Determine the [X, Y] coordinate at the center of the cell enclosing the given text.  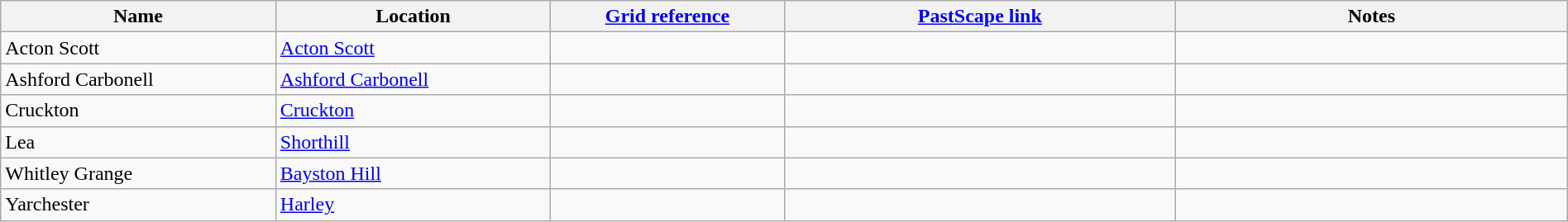
Bayston Hill [414, 173]
Yarchester [139, 205]
Whitley Grange [139, 173]
Name [139, 17]
PastScape link [980, 17]
Shorthill [414, 142]
Lea [139, 142]
Harley [414, 205]
Notes [1372, 17]
Grid reference [667, 17]
Location [414, 17]
